Output the (x, y) coordinate of the center of the cell containing the given text.  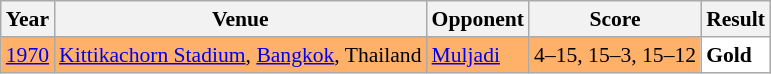
4–15, 15–3, 15–12 (615, 55)
Muljadi (478, 55)
Year (28, 19)
1970 (28, 55)
Result (736, 19)
Venue (240, 19)
Score (615, 19)
Gold (736, 55)
Opponent (478, 19)
Kittikachorn Stadium, Bangkok, Thailand (240, 55)
